Detect which cell encompasses the target text, then output its [x, y] center coordinate. 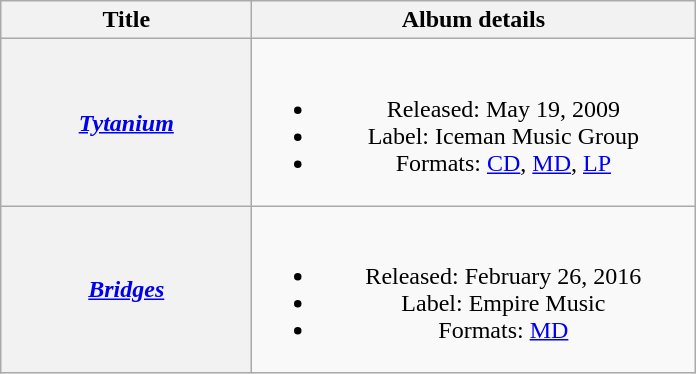
Tytanium [126, 122]
Bridges [126, 290]
Album details [474, 20]
Title [126, 20]
Released: May 19, 2009Label: Iceman Music GroupFormats: CD, MD, LP [474, 122]
Released: February 26, 2016Label: Empire MusicFormats: MD [474, 290]
